Provide the [X, Y] coordinate of the cell's center where the given text is located.  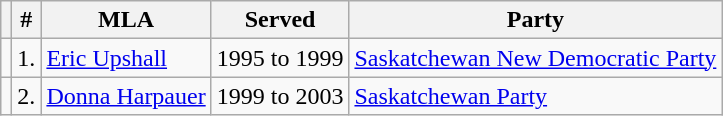
1. [26, 58]
Eric Upshall [126, 58]
# [26, 20]
Party [536, 20]
MLA [126, 20]
Saskatchewan Party [536, 96]
1995 to 1999 [280, 58]
Saskatchewan New Democratic Party [536, 58]
Donna Harpauer [126, 96]
2. [26, 96]
Served [280, 20]
1999 to 2003 [280, 96]
